Provide the [X, Y] coordinate of the cell's center where the given text is located.  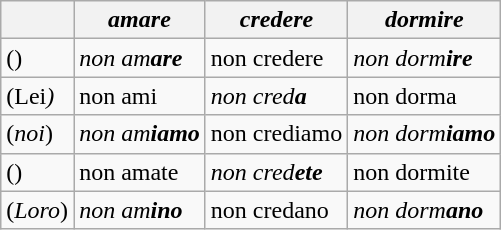
non crediamo [276, 134]
non credete [276, 172]
non amiamo [140, 134]
amare [140, 20]
non ami [140, 96]
non dormiamo [424, 134]
dormire [424, 20]
non credano [276, 210]
(Lei) [38, 96]
(noi) [38, 134]
non amino [140, 210]
non dormano [424, 210]
non amare [140, 58]
non dormite [424, 172]
credere [276, 20]
non amate [140, 172]
non creda [276, 96]
non credere [276, 58]
non dormire [424, 58]
(Loro) [38, 210]
non dorma [424, 96]
